Search for the cell housing the specified text and yield its [x, y] center coordinate. 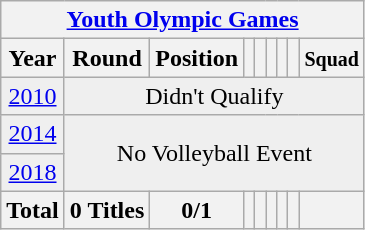
No Volleyball Event [214, 153]
Youth Olympic Games [183, 20]
Total [33, 210]
2018 [33, 172]
2010 [33, 96]
Position [197, 58]
Squad [332, 58]
2014 [33, 134]
Didn't Qualify [214, 96]
Year [33, 58]
Round [107, 58]
0 Titles [107, 210]
0/1 [197, 210]
